Provide the (x, y) coordinate of the cell's center where the given text is located.  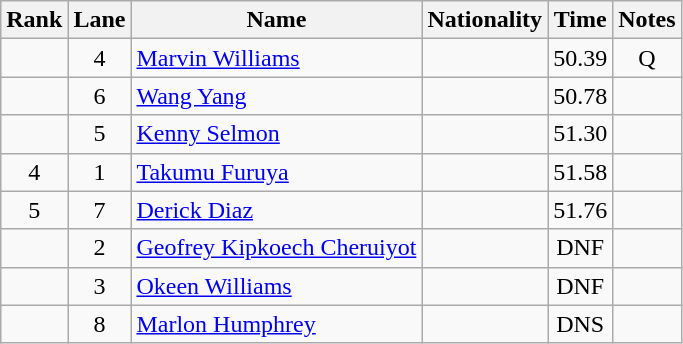
Marvin Williams (276, 58)
2 (100, 248)
51.30 (580, 134)
Lane (100, 20)
50.39 (580, 58)
Derick Diaz (276, 210)
1 (100, 172)
Notes (647, 20)
Time (580, 20)
7 (100, 210)
50.78 (580, 96)
Wang Yang (276, 96)
Takumu Furuya (276, 172)
DNS (580, 324)
Rank (34, 20)
Okeen Williams (276, 286)
Nationality (485, 20)
6 (100, 96)
Name (276, 20)
8 (100, 324)
3 (100, 286)
51.76 (580, 210)
Geofrey Kipkoech Cheruiyot (276, 248)
Kenny Selmon (276, 134)
Q (647, 58)
51.58 (580, 172)
Marlon Humphrey (276, 324)
